Search for the cell housing the specified text and yield its [x, y] center coordinate. 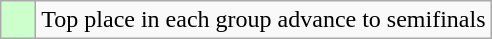
Top place in each group advance to semifinals [264, 20]
